Scan for the cell matching the given text and deliver its (X, Y) coordinate at center. 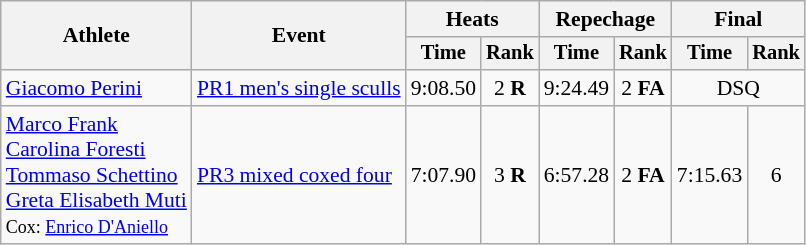
DSQ (738, 88)
PR3 mixed coxed four (299, 175)
Event (299, 36)
Heats (472, 19)
3 R (510, 175)
6 (776, 175)
PR1 men's single sculls (299, 88)
Athlete (96, 36)
7:07.90 (444, 175)
2 R (510, 88)
Final (738, 19)
Giacomo Perini (96, 88)
9:24.49 (576, 88)
6:57.28 (576, 175)
Repechage (606, 19)
9:08.50 (444, 88)
7:15.63 (710, 175)
Marco FrankCarolina ForestiTommaso SchettinoGreta Elisabeth MutiCox: Enrico D'Aniello (96, 175)
